For the text-containing cell, return its midpoint in [X, Y] coordinate format. 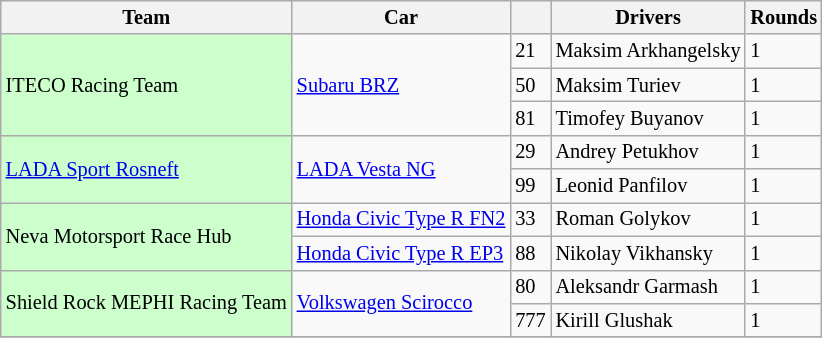
Subaru BRZ [402, 84]
Neva Motorsport Race Hub [146, 236]
777 [530, 320]
50 [530, 85]
Timofey Buyanov [648, 118]
Leonid Panfilov [648, 186]
99 [530, 186]
88 [530, 253]
21 [530, 51]
LADA Sport Rosneft [146, 168]
Rounds [784, 17]
Shield Rock MEPHI Racing Team [146, 304]
33 [530, 219]
Honda Civic Type R FN2 [402, 219]
Team [146, 17]
Drivers [648, 17]
81 [530, 118]
Andrey Petukhov [648, 152]
Volkswagen Scirocco [402, 304]
ITECO Racing Team [146, 84]
Maksim Turiev [648, 85]
LADA Vesta NG [402, 168]
Car [402, 17]
29 [530, 152]
Kirill Glushak [648, 320]
80 [530, 287]
Maksim Arkhangelsky [648, 51]
Aleksandr Garmash [648, 287]
Nikolay Vikhansky [648, 253]
Honda Civic Type R EP3 [402, 253]
Roman Golykov [648, 219]
